Provide the [X, Y] coordinate of the cell's center where the given text is located.  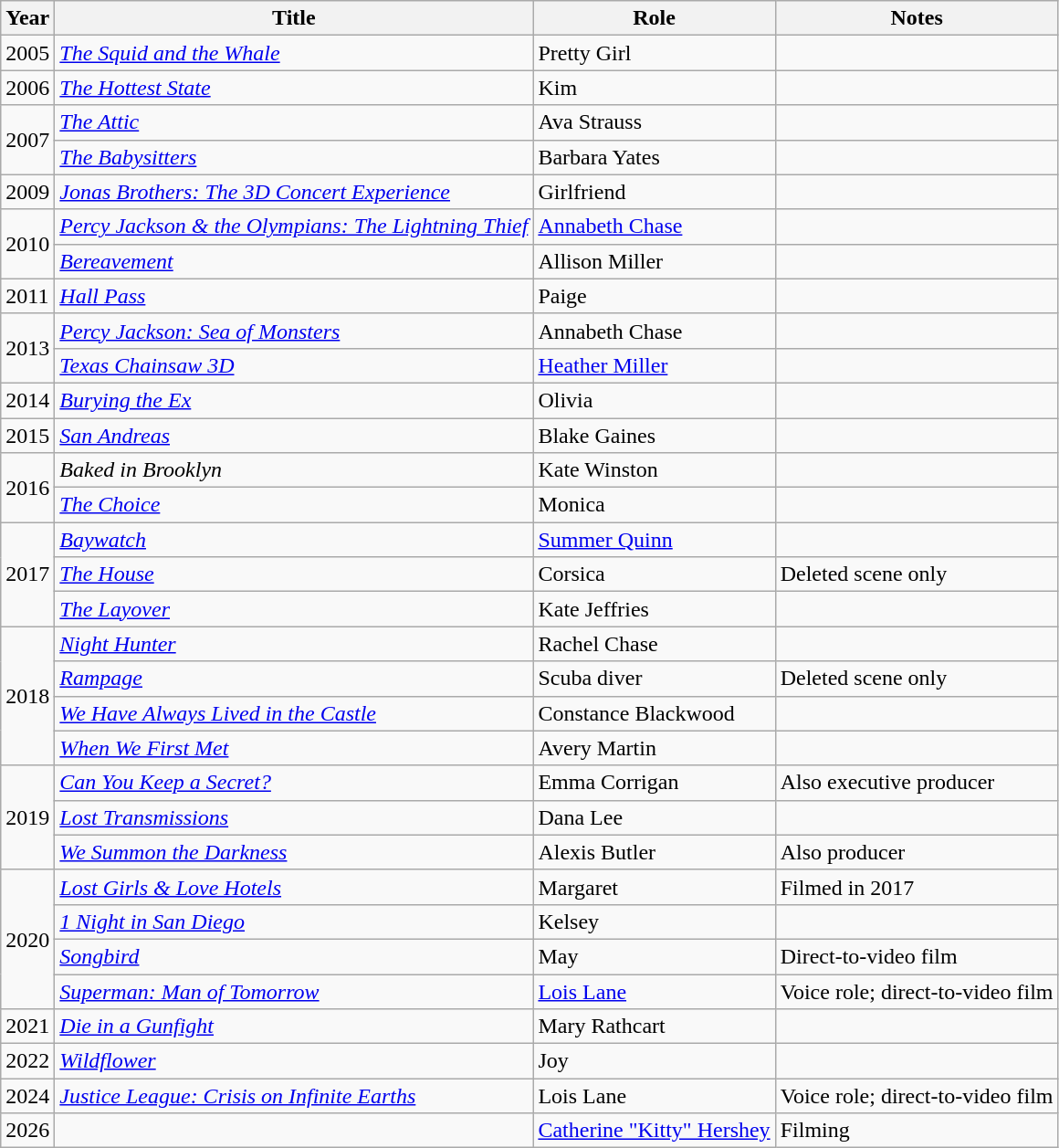
Can You Keep a Secret? [294, 783]
Emma Corrigan [654, 783]
The Hottest State [294, 88]
When We First Met [294, 748]
Bereavement [294, 261]
Lost Girls & Love Hotels [294, 887]
Kelsey [654, 922]
Songbird [294, 956]
Margaret [654, 887]
Alexis Butler [654, 852]
The House [294, 574]
Ava Strauss [654, 122]
Filmed in 2017 [917, 887]
2026 [27, 1131]
2017 [27, 574]
Pretty Girl [654, 53]
The Squid and the Whale [294, 53]
Percy Jackson: Sea of Monsters [294, 331]
Rachel Chase [654, 644]
Baywatch [294, 540]
Corsica [654, 574]
Kim [654, 88]
2014 [27, 400]
Baked in Brooklyn [294, 470]
Mary Rathcart [654, 1027]
Paige [654, 296]
Burying the Ex [294, 400]
May [654, 956]
Jonas Brothers: The 3D Concert Experience [294, 192]
Kate Winston [654, 470]
Constance Blackwood [654, 713]
Filming [917, 1131]
The Babysitters [294, 157]
Dana Lee [654, 817]
2011 [27, 296]
2019 [27, 817]
2021 [27, 1027]
2010 [27, 244]
2007 [27, 140]
Die in a Gunfight [294, 1027]
Also producer [917, 852]
2022 [27, 1061]
Direct-to-video film [917, 956]
Barbara Yates [654, 157]
Scuba diver [654, 679]
Also executive producer [917, 783]
2006 [27, 88]
2013 [27, 348]
Kate Jeffries [654, 609]
2018 [27, 696]
Girlfriend [654, 192]
Hall Pass [294, 296]
Monica [654, 505]
Notes [917, 18]
Olivia [654, 400]
Role [654, 18]
Rampage [294, 679]
Percy Jackson & the Olympians: The Lightning Thief [294, 226]
Wildflower [294, 1061]
1 Night in San Diego [294, 922]
Avery Martin [654, 748]
The Layover [294, 609]
We Summon the Darkness [294, 852]
2016 [27, 488]
2009 [27, 192]
San Andreas [294, 436]
Heather Miller [654, 365]
Year [27, 18]
Texas Chainsaw 3D [294, 365]
Summer Quinn [654, 540]
Catherine "Kitty" Hershey [654, 1131]
2024 [27, 1096]
Superman: Man of Tomorrow [294, 991]
2005 [27, 53]
Allison Miller [654, 261]
Lost Transmissions [294, 817]
Title [294, 18]
Night Hunter [294, 644]
The Attic [294, 122]
Justice League: Crisis on Infinite Earths [294, 1096]
Joy [654, 1061]
We Have Always Lived in the Castle [294, 713]
2015 [27, 436]
The Choice [294, 505]
2020 [27, 939]
Blake Gaines [654, 436]
